Determine the (x, y) coordinate at the center of the cell enclosing the given text.  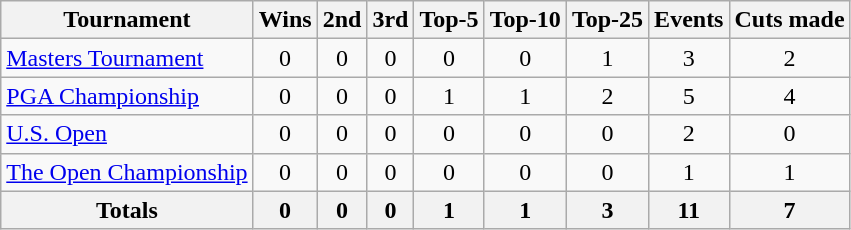
3rd (390, 20)
Masters Tournament (127, 58)
Top-25 (607, 20)
Totals (127, 210)
PGA Championship (127, 96)
Tournament (127, 20)
5 (689, 96)
2nd (342, 20)
The Open Championship (127, 172)
Events (689, 20)
Cuts made (790, 20)
Top-10 (525, 20)
7 (790, 210)
4 (790, 96)
Top-5 (449, 20)
Wins (285, 20)
11 (689, 210)
U.S. Open (127, 134)
